Scan for the cell matching the given text and deliver its (X, Y) coordinate at center. 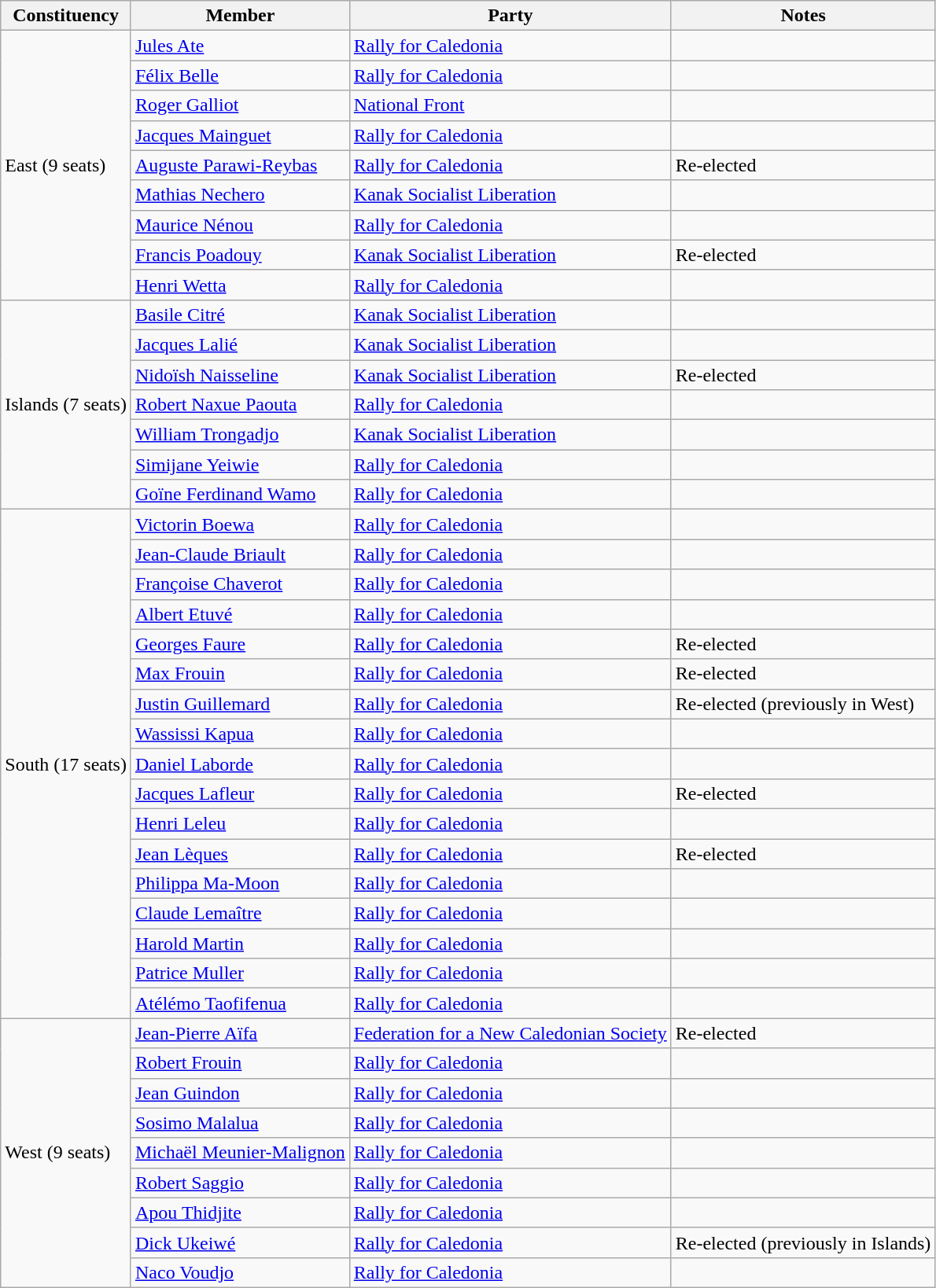
Atélémo Taofifenua (240, 1003)
Robert Frouin (240, 1063)
Simijane Yeiwie (240, 465)
William Trongadjo (240, 435)
West (9 seats) (66, 1153)
Basile Citré (240, 315)
Party (510, 16)
Albert Etuvé (240, 614)
Re-elected (previously in Islands) (803, 1242)
Françoise Chaverot (240, 584)
Jacques Lafleur (240, 793)
Henri Wetta (240, 285)
Constituency (66, 16)
Félix Belle (240, 75)
East (9 seats) (66, 165)
Apou Thidjite (240, 1213)
Auguste Parawi-Reybas (240, 165)
Sosimo Malalua (240, 1123)
Goïne Ferdinand Wamo (240, 495)
Jacques Mainguet (240, 135)
Jean Guindon (240, 1093)
Dick Ukeiwé (240, 1242)
Re-elected (previously in West) (803, 704)
Michaël Meunier-Malignon (240, 1153)
Jean Lèques (240, 853)
Member (240, 16)
Islands (7 seats) (66, 404)
Wassissi Kapua (240, 734)
Max Frouin (240, 674)
Jules Ate (240, 46)
Robert Naxue Paouta (240, 405)
Federation for a New Caledonian Society (510, 1033)
Jean-Claude Briault (240, 554)
Harold Martin (240, 944)
Jacques Lalié (240, 344)
Victorin Boewa (240, 524)
Nidoïsh Naisseline (240, 375)
Jean-Pierre Aïfa (240, 1033)
Maurice Nénou (240, 225)
Justin Guillemard (240, 704)
Roger Galliot (240, 105)
South (17 seats) (66, 764)
Notes (803, 16)
Philippa Ma-Moon (240, 884)
Robert Saggio (240, 1183)
Georges Faure (240, 644)
Naco Voudjo (240, 1272)
National Front (510, 105)
Henri Leleu (240, 823)
Patrice Muller (240, 973)
Daniel Laborde (240, 764)
Francis Poadouy (240, 255)
Mathias Nechero (240, 195)
Claude Lemaître (240, 914)
